Provide the (x, y) coordinate of the cell's center where the given text is located.  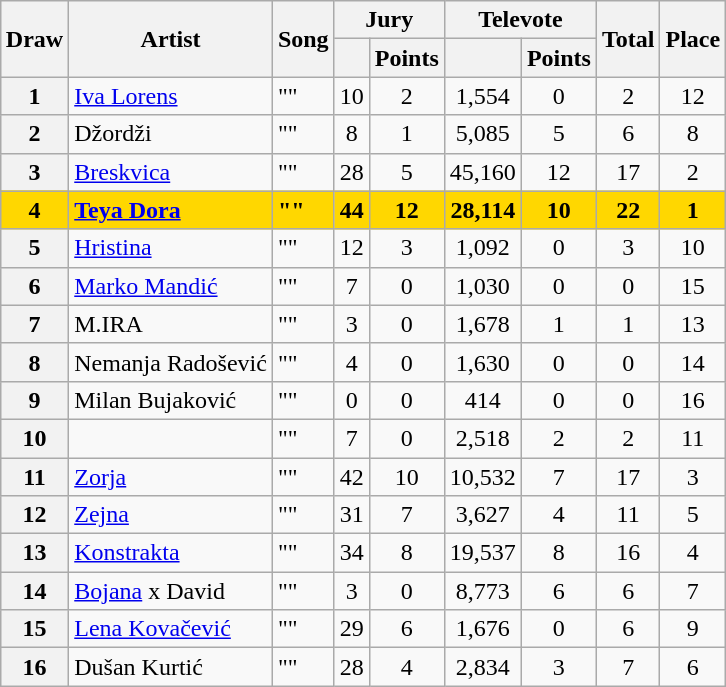
Teya Dora (171, 210)
Nemanja Radošević (171, 362)
5,085 (482, 134)
31 (352, 515)
Konstrakta (171, 553)
2,834 (482, 667)
Breskvica (171, 172)
Draw (34, 39)
Iva Lorens (171, 96)
1,630 (482, 362)
Hristina (171, 248)
45,160 (482, 172)
M.IRA (171, 324)
Total (628, 39)
1,092 (482, 248)
Džordži (171, 134)
2,518 (482, 438)
10,532 (482, 477)
44 (352, 210)
42 (352, 477)
34 (352, 553)
22 (628, 210)
29 (352, 629)
Jury (389, 20)
1,554 (482, 96)
Artist (171, 39)
414 (482, 400)
Dušan Kurtić (171, 667)
Place (693, 39)
Lena Kovačević (171, 629)
1,676 (482, 629)
8,773 (482, 591)
Song (303, 39)
1,678 (482, 324)
Zorja (171, 477)
Televote (520, 20)
28,114 (482, 210)
1,030 (482, 286)
Marko Mandić (171, 286)
3,627 (482, 515)
Milan Bujaković (171, 400)
Zejna (171, 515)
Bojana x David (171, 591)
19,537 (482, 553)
